Capture the cell that displays the provided text and extract its (x, y) central coordinate. 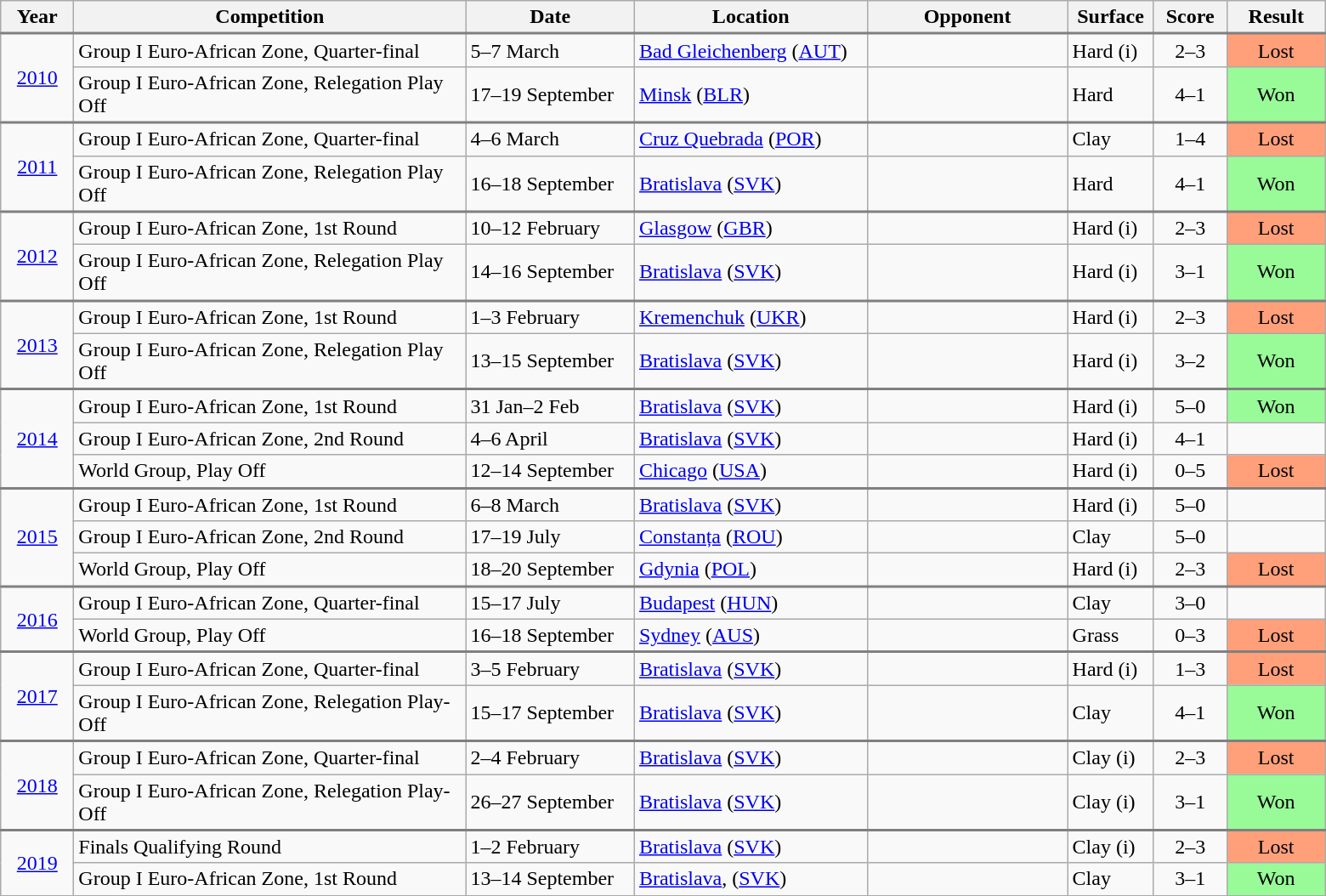
Sydney (AUS) (751, 636)
2–4 February (551, 758)
1–2 February (551, 847)
13–15 September (551, 361)
2017 (37, 697)
Minsk (BLR) (751, 94)
Gdynia (POL) (751, 570)
Date (551, 17)
15–17 July (551, 602)
3–2 (1190, 361)
0–3 (1190, 636)
13–14 September (551, 879)
4–6 March (551, 139)
Finals Qualifying Round (270, 847)
2014 (37, 439)
Budapest (HUN) (751, 602)
4–6 April (551, 439)
26–27 September (551, 802)
Location (751, 17)
2015 (37, 537)
Constanța (ROU) (751, 537)
15–17 September (551, 713)
5–7 March (551, 51)
Competition (270, 17)
Surface (1110, 17)
Opponent (967, 17)
0–5 (1190, 471)
6–8 March (551, 505)
Score (1190, 17)
14–16 September (551, 273)
2016 (37, 619)
Bratislava, (SVK) (751, 879)
Year (37, 17)
2012 (37, 257)
3–0 (1190, 602)
1–3 (1190, 668)
17–19 September (551, 94)
12–14 September (551, 471)
Cruz Quebrada (POR) (751, 139)
Glasgow (GBR) (751, 228)
10–12 February (551, 228)
3–5 February (551, 668)
1–4 (1190, 139)
2019 (37, 862)
18–20 September (551, 570)
Result (1276, 17)
2013 (37, 345)
Kremenchuk (UKR) (751, 316)
2010 (37, 78)
Bad Gleichenberg (AUT) (751, 51)
31 Jan–2 Feb (551, 406)
Chicago (USA) (751, 471)
2011 (37, 167)
2018 (37, 785)
Grass (1110, 636)
17–19 July (551, 537)
1–3 February (551, 316)
